Pinpoint the cell where the given text exists, returning its [X, Y] midpoint coordinate. 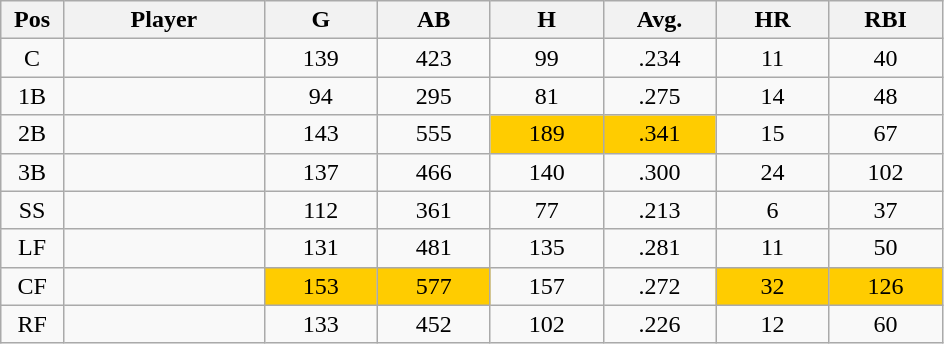
RF [32, 324]
3B [32, 172]
361 [434, 210]
.275 [660, 96]
.281 [660, 248]
577 [434, 286]
40 [886, 58]
143 [320, 134]
481 [434, 248]
295 [434, 96]
6 [772, 210]
15 [772, 134]
81 [546, 96]
153 [320, 286]
67 [886, 134]
555 [434, 134]
137 [320, 172]
50 [886, 248]
135 [546, 248]
131 [320, 248]
133 [320, 324]
SS [32, 210]
14 [772, 96]
HR [772, 20]
466 [434, 172]
77 [546, 210]
.300 [660, 172]
140 [546, 172]
.341 [660, 134]
139 [320, 58]
423 [434, 58]
Player [164, 20]
AB [434, 20]
LF [32, 248]
RBI [886, 20]
CF [32, 286]
60 [886, 324]
Avg. [660, 20]
12 [772, 324]
2B [32, 134]
126 [886, 286]
.213 [660, 210]
37 [886, 210]
H [546, 20]
452 [434, 324]
G [320, 20]
.272 [660, 286]
32 [772, 286]
.226 [660, 324]
.234 [660, 58]
Pos [32, 20]
1B [32, 96]
99 [546, 58]
48 [886, 96]
157 [546, 286]
94 [320, 96]
112 [320, 210]
C [32, 58]
189 [546, 134]
24 [772, 172]
